Provide the (X, Y) coordinate of the cell's center where the given text is located.  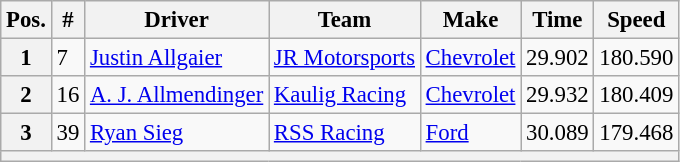
RSS Racing (345, 133)
3 (26, 133)
Ford (470, 133)
# (68, 20)
180.590 (636, 58)
Pos. (26, 20)
Team (345, 20)
16 (68, 95)
29.932 (558, 95)
A. J. Allmendinger (177, 95)
30.089 (558, 133)
Driver (177, 20)
Make (470, 20)
Justin Allgaier (177, 58)
JR Motorsports (345, 58)
Time (558, 20)
1 (26, 58)
29.902 (558, 58)
2 (26, 95)
39 (68, 133)
Ryan Sieg (177, 133)
Speed (636, 20)
7 (68, 58)
179.468 (636, 133)
Kaulig Racing (345, 95)
180.409 (636, 95)
